Determine the [X, Y] coordinate at the center of the cell enclosing the given text.  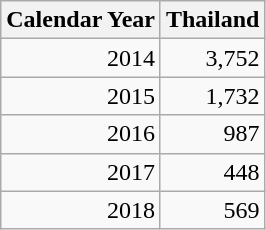
448 [212, 172]
3,752 [212, 58]
2016 [81, 134]
2014 [81, 58]
Calendar Year [81, 20]
2018 [81, 210]
Thailand [212, 20]
569 [212, 210]
2015 [81, 96]
1,732 [212, 96]
2017 [81, 172]
987 [212, 134]
